Provide the (X, Y) coordinate of the cell's center where the given text is located.  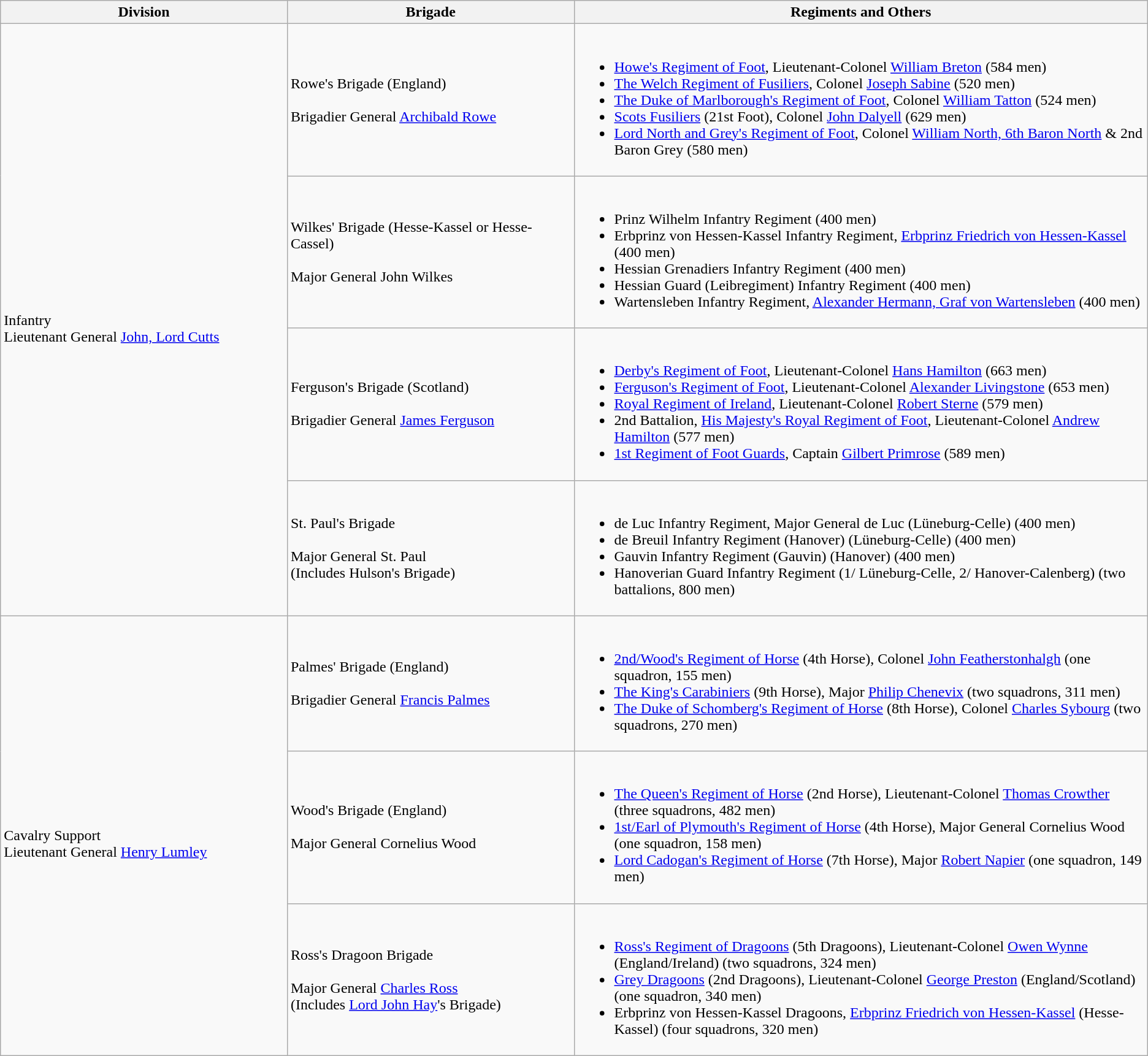
Wilkes' Brigade (Hesse-Kassel or Hesse-Cassel) Major General John Wilkes (431, 252)
Ross's Dragoon Brigade Major General Charles Ross (Includes Lord John Hay's Brigade) (431, 979)
Rowe's Brigade (England) Brigadier General Archibald Rowe (431, 100)
Palmes' Brigade (England) Brigadier General Francis Palmes (431, 683)
Infantry Lieutenant General John, Lord Cutts (144, 320)
Regiments and Others (861, 12)
Division (144, 12)
Cavalry Support Lieutenant General Henry Lumley (144, 835)
Ferguson's Brigade (Scotland) Brigadier General James Ferguson (431, 404)
Brigade (431, 12)
Wood's Brigade (England) Major General Cornelius Wood (431, 827)
St. Paul's Brigade Major General St. Paul (Includes Hulson's Brigade) (431, 548)
